Return the (x, y) coordinate for the center point of the cell that contains the specified text.  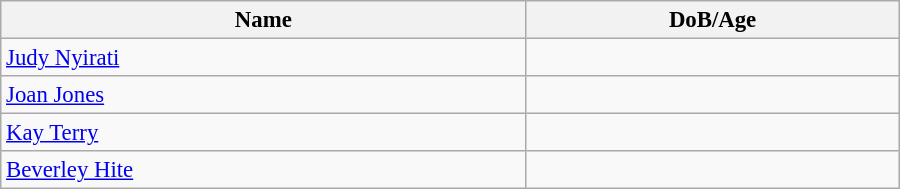
Joan Jones (264, 95)
Kay Terry (264, 133)
Name (264, 20)
Judy Nyirati (264, 58)
DoB/Age (712, 20)
Beverley Hite (264, 170)
